Identify which cell holds the provided text, then report its (x, y) central coordinate. 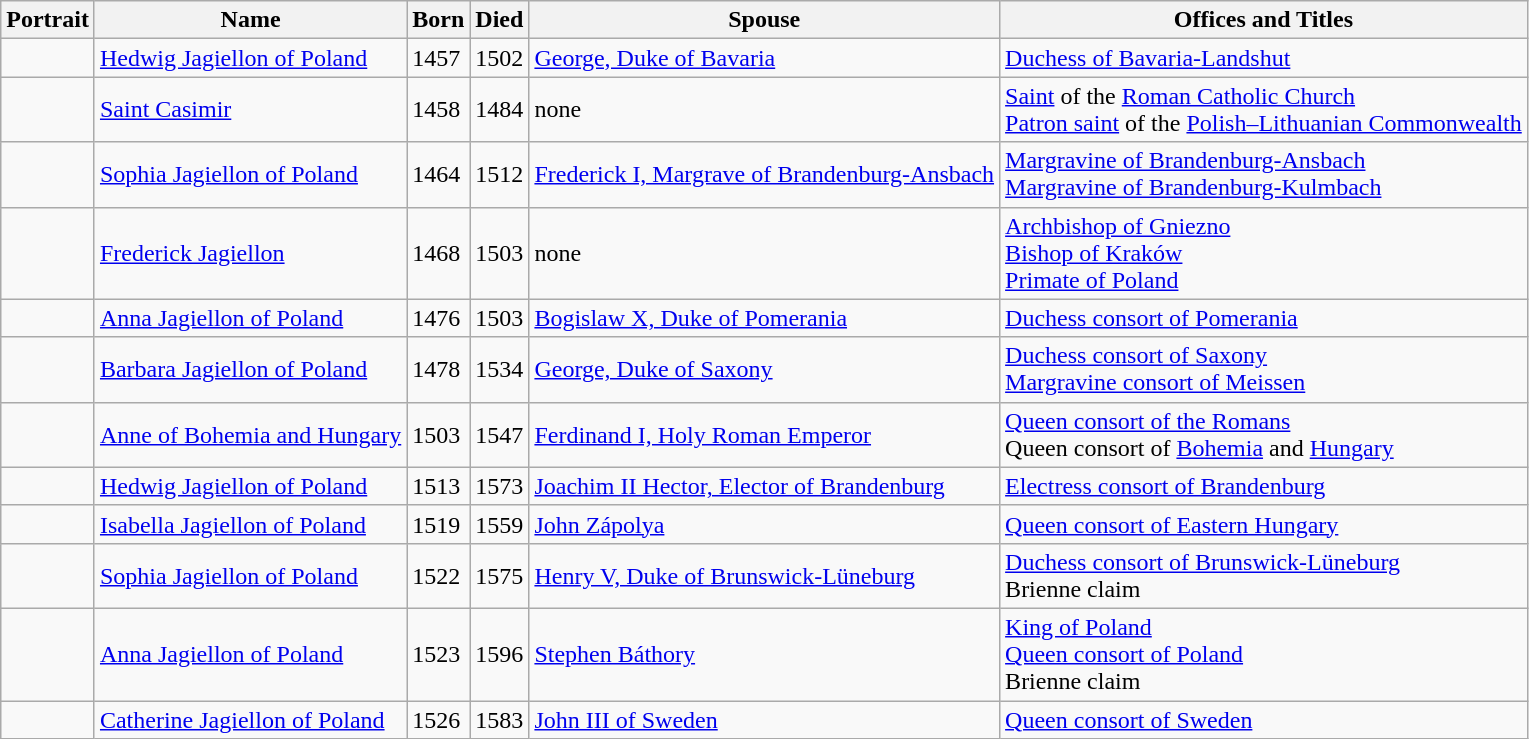
Ferdinand I, Holy Roman Emperor (764, 434)
Duchess of Bavaria-Landshut (1264, 58)
Queen consort of Sweden (1264, 719)
1547 (500, 434)
Name (250, 20)
Spouse (764, 20)
Saint of the Roman Catholic ChurchPatron saint of the Polish–Lithuanian Commonwealth (1264, 110)
1596 (500, 654)
1513 (438, 486)
Saint Casimir (250, 110)
1534 (500, 370)
Duchess consort of Pomerania (1264, 318)
Queen consort of the RomansQueen consort of Bohemia and Hungary (1264, 434)
Duchess consort of SaxonyMargravine consort of Meissen (1264, 370)
Duchess consort of Brunswick-LüneburgBrienne claim (1264, 576)
Born (438, 20)
King of PolandQueen consort of PolandBrienne claim (1264, 654)
Barbara Jagiellon of Poland (250, 370)
1575 (500, 576)
1476 (438, 318)
Isabella Jagiellon of Poland (250, 524)
Henry V, Duke of Brunswick-Lüneburg (764, 576)
1468 (438, 253)
Frederick Jagiellon (250, 253)
1519 (438, 524)
1559 (500, 524)
Portrait (48, 20)
Anne of Bohemia and Hungary (250, 434)
Margravine of Brandenburg-AnsbachMargravine of Brandenburg-Kulmbach (1264, 174)
1457 (438, 58)
Died (500, 20)
John Zápolya (764, 524)
1458 (438, 110)
Joachim II Hector, Elector of Brandenburg (764, 486)
John III of Sweden (764, 719)
1523 (438, 654)
Catherine Jagiellon of Poland (250, 719)
1526 (438, 719)
1512 (500, 174)
1573 (500, 486)
1583 (500, 719)
Frederick I, Margrave of Brandenburg-Ansbach (764, 174)
George, Duke of Bavaria (764, 58)
Queen consort of Eastern Hungary (1264, 524)
1522 (438, 576)
Stephen Báthory (764, 654)
1502 (500, 58)
1484 (500, 110)
1478 (438, 370)
Archbishop of GnieznoBishop of KrakówPrimate of Poland (1264, 253)
George, Duke of Saxony (764, 370)
Bogislaw X, Duke of Pomerania (764, 318)
Offices and Titles (1264, 20)
1464 (438, 174)
Electress consort of Brandenburg (1264, 486)
